Output the [x, y] coordinate of the center of the cell containing the given text.  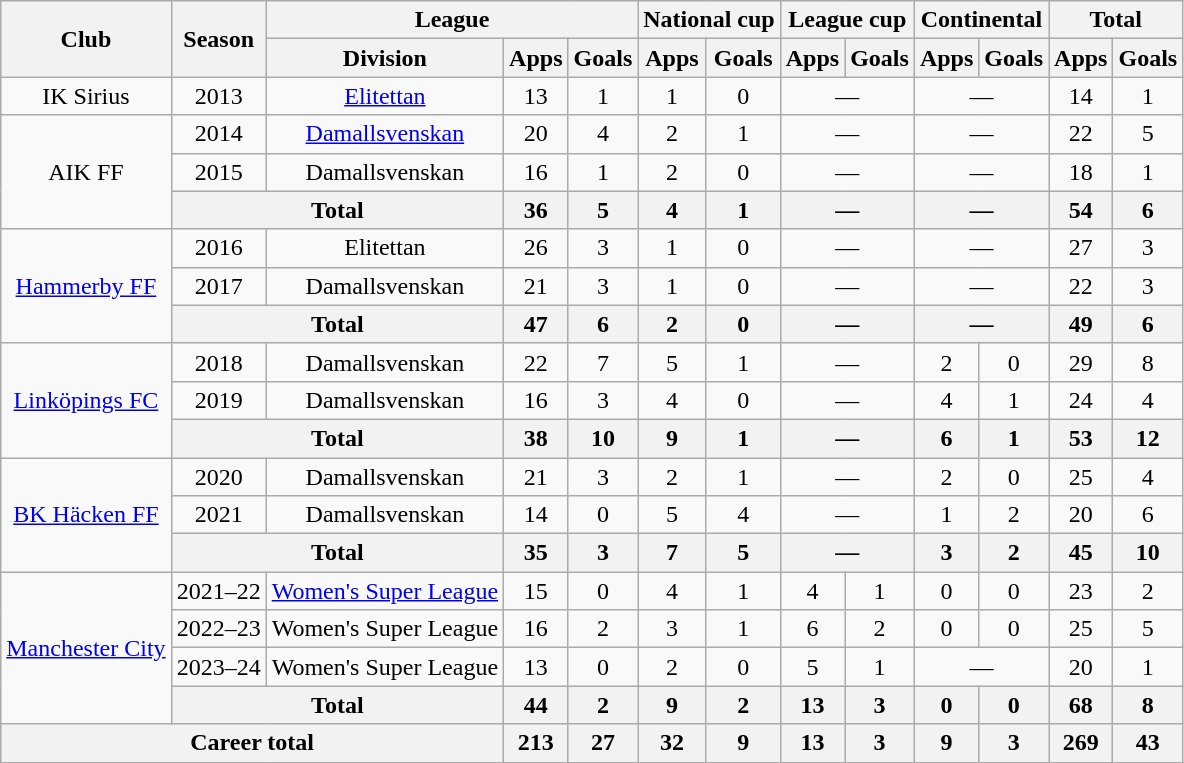
45 [1081, 553]
32 [672, 743]
12 [1148, 438]
269 [1081, 743]
2023–24 [218, 667]
47 [536, 324]
36 [536, 210]
26 [536, 248]
BK Häcken FF [86, 515]
18 [1081, 172]
Club [86, 39]
68 [1081, 705]
Division [384, 58]
League cup [847, 20]
Season [218, 39]
213 [536, 743]
24 [1081, 400]
Hammerby FF [86, 286]
National cup [709, 20]
2013 [218, 96]
Linköpings FC [86, 400]
Manchester City [86, 648]
League [452, 20]
2015 [218, 172]
2016 [218, 248]
53 [1081, 438]
2021–22 [218, 591]
2018 [218, 362]
29 [1081, 362]
44 [536, 705]
23 [1081, 591]
Career total [252, 743]
2022–23 [218, 629]
2014 [218, 134]
15 [536, 591]
IK Sirius [86, 96]
2021 [218, 515]
38 [536, 438]
2020 [218, 477]
35 [536, 553]
2019 [218, 400]
Continental [981, 20]
54 [1081, 210]
49 [1081, 324]
43 [1148, 743]
2017 [218, 286]
AIK FF [86, 172]
